Capture the cell that displays the provided text and extract its [X, Y] central coordinate. 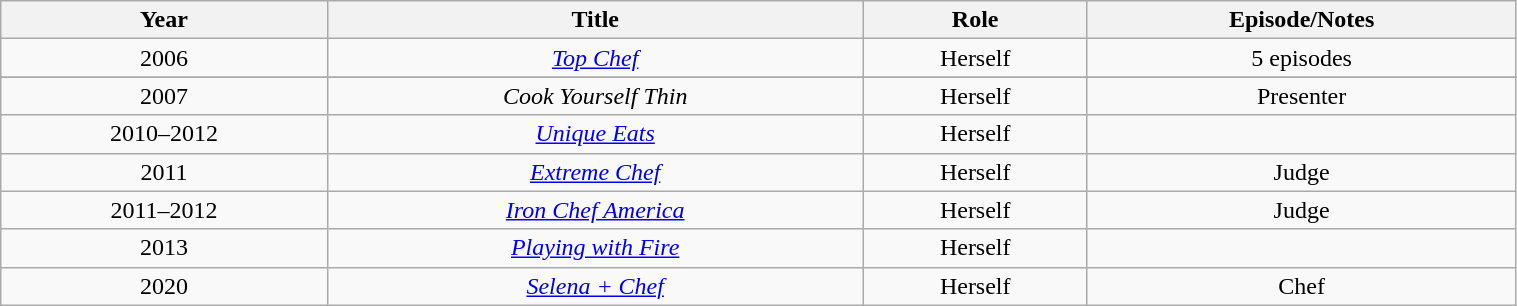
Title [595, 20]
2011 [164, 172]
Presenter [1302, 96]
Iron Chef America [595, 210]
2006 [164, 58]
Chef [1302, 286]
Unique Eats [595, 134]
2010–2012 [164, 134]
Extreme Chef [595, 172]
Episode/Notes [1302, 20]
Top Chef [595, 58]
Cook Yourself Thin [595, 96]
Role [975, 20]
2020 [164, 286]
2011–2012 [164, 210]
Selena + Chef [595, 286]
Year [164, 20]
2007 [164, 96]
2013 [164, 248]
5 episodes [1302, 58]
Playing with Fire [595, 248]
